Pinpoint the cell where the given text exists, returning its (X, Y) midpoint coordinate. 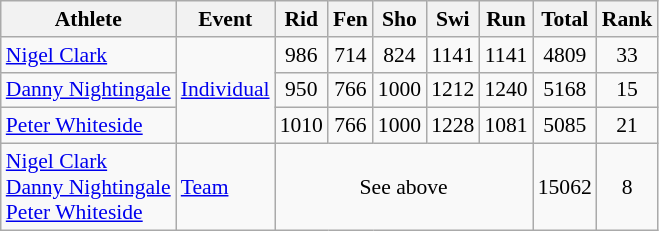
Danny Nightingale (88, 90)
824 (400, 55)
21 (628, 126)
Nigel ClarkDanny NightingalePeter Whiteside (88, 188)
33 (628, 55)
Fen (350, 19)
15062 (565, 188)
Swi (452, 19)
1240 (506, 90)
5085 (565, 126)
Peter Whiteside (88, 126)
8 (628, 188)
986 (302, 55)
Rid (302, 19)
Team (226, 188)
714 (350, 55)
1010 (302, 126)
1228 (452, 126)
Sho (400, 19)
Total (565, 19)
5168 (565, 90)
Nigel Clark (88, 55)
Run (506, 19)
Athlete (88, 19)
1081 (506, 126)
Individual (226, 90)
15 (628, 90)
1212 (452, 90)
Rank (628, 19)
See above (404, 188)
Event (226, 19)
950 (302, 90)
4809 (565, 55)
